Extract the [x, y] coordinate from the center of the cell holding the provided text.  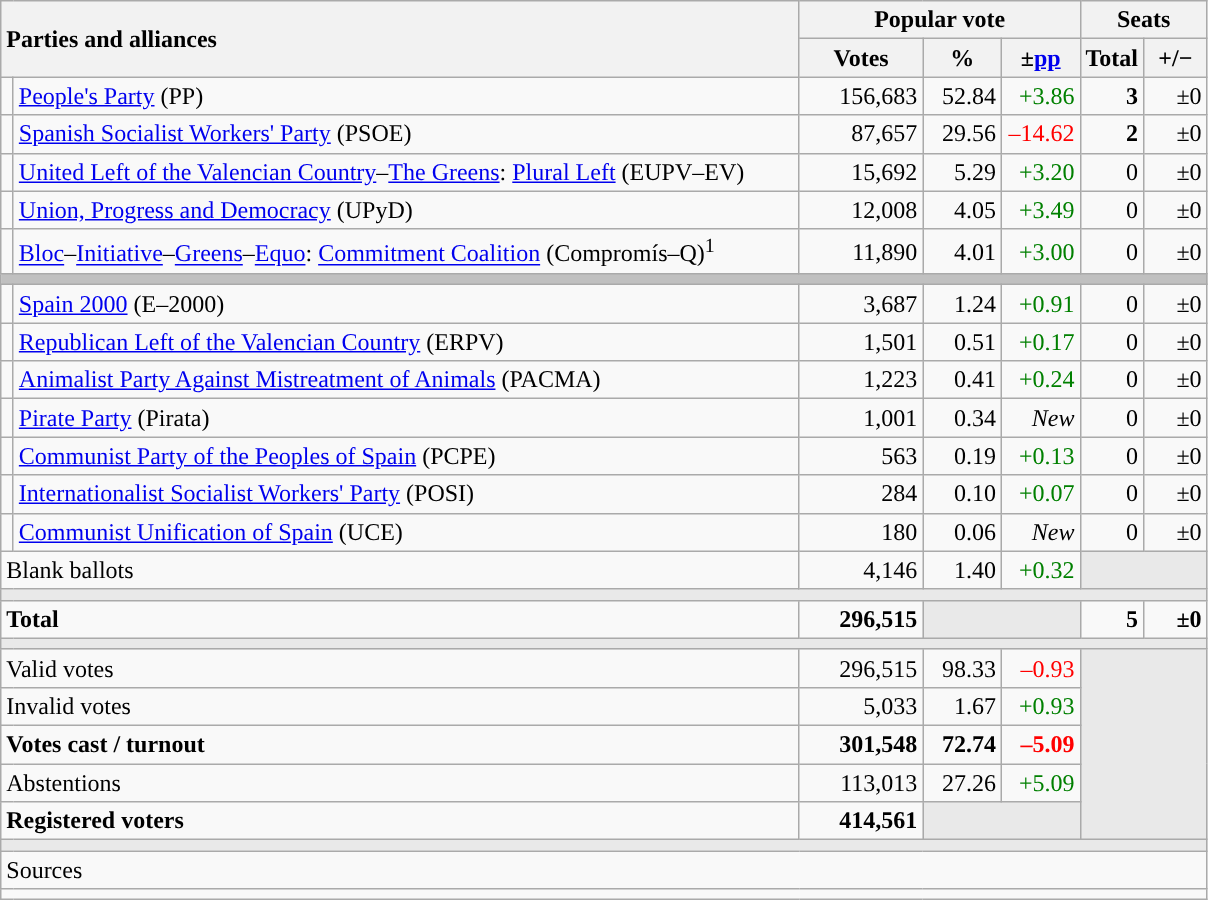
11,890 [861, 252]
1.67 [962, 706]
3 [1112, 96]
Communist Party of the Peoples of Spain (PCPE) [406, 456]
5,033 [861, 706]
15,692 [861, 172]
113,013 [861, 783]
1,501 [861, 342]
2 [1112, 134]
Valid votes [400, 668]
–5.09 [1040, 745]
Votes [861, 58]
+0.07 [1040, 494]
Sources [604, 870]
Republican Left of the Valencian Country (ERPV) [406, 342]
Registered voters [400, 821]
±pp [1040, 58]
Communist Unification of Spain (UCE) [406, 532]
414,561 [861, 821]
4.01 [962, 252]
Parties and alliances [400, 39]
+0.24 [1040, 380]
+3.49 [1040, 210]
29.56 [962, 134]
Popular vote [940, 20]
People's Party (PP) [406, 96]
4.05 [962, 210]
301,548 [861, 745]
Union, Progress and Democracy (UPyD) [406, 210]
+3.00 [1040, 252]
+0.91 [1040, 304]
+0.17 [1040, 342]
Votes cast / turnout [400, 745]
12,008 [861, 210]
0.10 [962, 494]
52.84 [962, 96]
0.41 [962, 380]
0.34 [962, 418]
4,146 [861, 570]
Internationalist Socialist Workers' Party (POSI) [406, 494]
5 [1112, 619]
+5.09 [1040, 783]
Spain 2000 (E–2000) [406, 304]
3,687 [861, 304]
284 [861, 494]
27.26 [962, 783]
Bloc–Initiative–Greens–Equo: Commitment Coalition (Compromís–Q)1 [406, 252]
1.24 [962, 304]
% [962, 58]
1,223 [861, 380]
98.33 [962, 668]
+0.93 [1040, 706]
–14.62 [1040, 134]
+3.20 [1040, 172]
180 [861, 532]
+0.13 [1040, 456]
Invalid votes [400, 706]
5.29 [962, 172]
72.74 [962, 745]
+0.32 [1040, 570]
563 [861, 456]
Animalist Party Against Mistreatment of Animals (PACMA) [406, 380]
–0.93 [1040, 668]
Spanish Socialist Workers' Party (PSOE) [406, 134]
+/− [1176, 58]
Pirate Party (Pirata) [406, 418]
1,001 [861, 418]
Seats [1144, 20]
+3.86 [1040, 96]
Blank ballots [400, 570]
Abstentions [400, 783]
0.51 [962, 342]
1.40 [962, 570]
0.06 [962, 532]
0.19 [962, 456]
156,683 [861, 96]
87,657 [861, 134]
United Left of the Valencian Country–The Greens: Plural Left (EUPV–EV) [406, 172]
